Scan for the cell matching the given text and deliver its (x, y) coordinate at center. 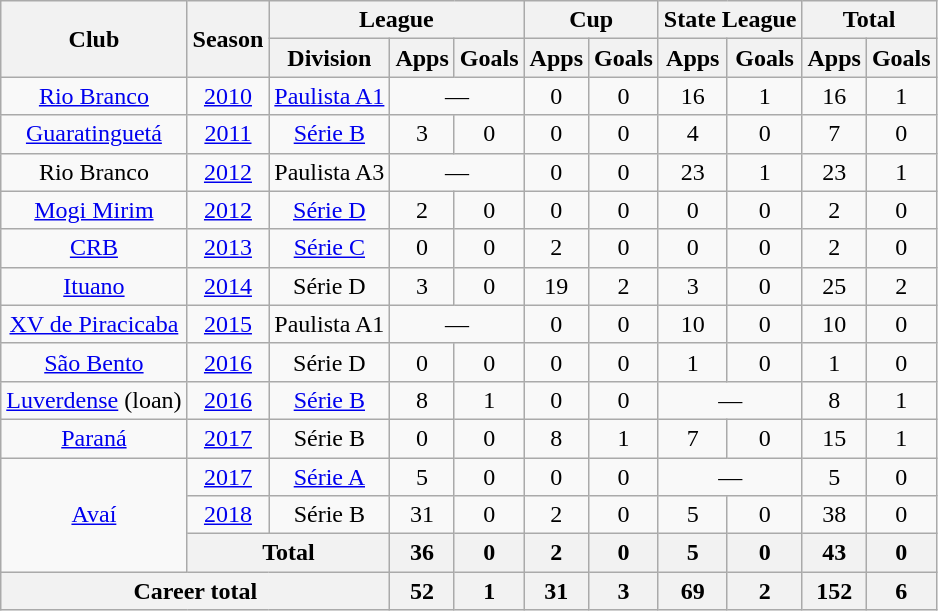
Série A (330, 477)
43 (834, 553)
4 (692, 134)
Division (330, 58)
Cup (591, 20)
XV de Piracicaba (94, 324)
52 (422, 591)
Paulista A3 (330, 172)
Guaratinguetá (94, 134)
38 (834, 515)
15 (834, 438)
25 (834, 286)
19 (556, 286)
Paraná (94, 438)
CRB (94, 248)
36 (422, 553)
69 (692, 591)
2010 (228, 96)
Season (228, 39)
Série C (330, 248)
2013 (228, 248)
Mogi Mirim (94, 210)
League (396, 20)
2014 (228, 286)
Club (94, 39)
Career total (196, 591)
2011 (228, 134)
152 (834, 591)
Avaí (94, 515)
2015 (228, 324)
State League (730, 20)
Luverdense (loan) (94, 400)
6 (901, 591)
Ituano (94, 286)
2018 (228, 515)
São Bento (94, 362)
